Determine the [x, y] coordinate at the center of the cell enclosing the given text.  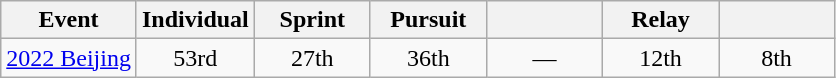
36th [428, 58]
8th [777, 58]
53rd [195, 58]
27th [312, 58]
2022 Beijing [69, 58]
Sprint [312, 20]
Individual [195, 20]
Event [69, 20]
Pursuit [428, 20]
— [544, 58]
12th [660, 58]
Relay [660, 20]
